Pinpoint the cell where the given text exists, returning its [X, Y] midpoint coordinate. 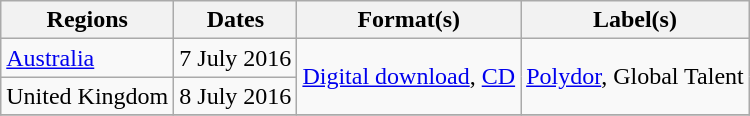
Australia [88, 58]
Dates [236, 20]
Polydor, Global Talent [636, 77]
8 July 2016 [236, 96]
Regions [88, 20]
Format(s) [409, 20]
Label(s) [636, 20]
United Kingdom [88, 96]
Digital download, CD [409, 77]
7 July 2016 [236, 58]
